From the cell containing the given text, extract its center point as (x, y) coordinate. 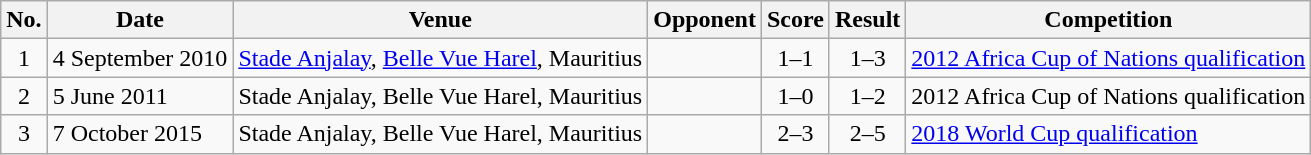
1–2 (867, 96)
7 October 2015 (140, 134)
1–3 (867, 58)
1–1 (795, 58)
2 (24, 96)
2018 World Cup qualification (1108, 134)
2–5 (867, 134)
3 (24, 134)
2–3 (795, 134)
1–0 (795, 96)
Opponent (705, 20)
5 June 2011 (140, 96)
No. (24, 20)
1 (24, 58)
4 September 2010 (140, 58)
Score (795, 20)
Result (867, 20)
Date (140, 20)
Venue (440, 20)
Competition (1108, 20)
